Determine the (X, Y) coordinate at the center of the cell enclosing the given text.  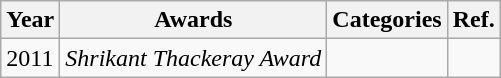
Shrikant Thackeray Award (194, 58)
Year (30, 20)
2011 (30, 58)
Awards (194, 20)
Ref. (474, 20)
Categories (387, 20)
